Return [x, y] of the center of cell containing provided text 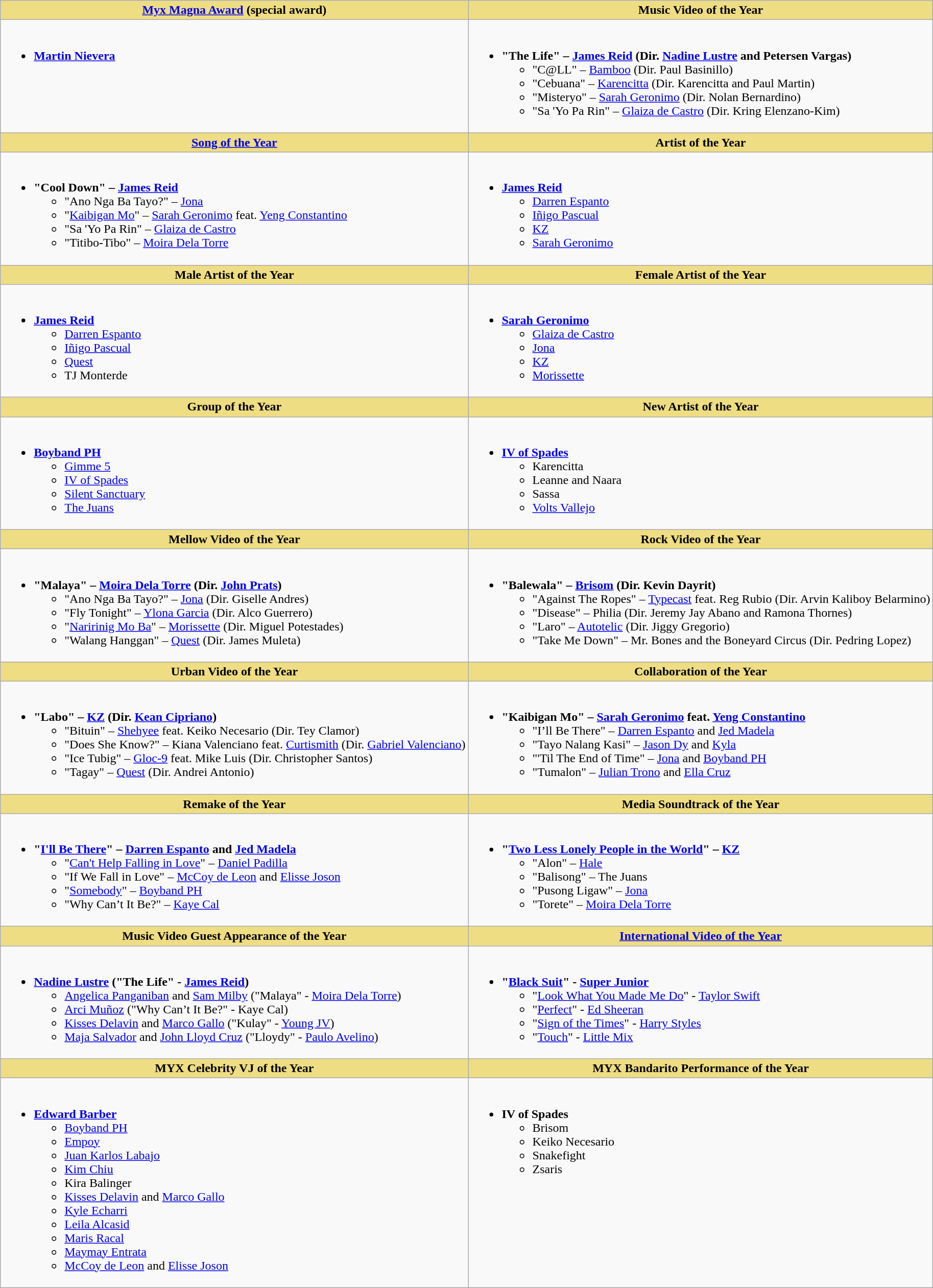
Collaboration of the Year [701, 671]
Male Artist of the Year [234, 275]
Remake of the Year [234, 804]
Song of the Year [234, 142]
Group of the Year [234, 407]
Sarah GeronimoGlaiza de CastroJonaKZMorissette [701, 341]
Myx Magna Award (special award) [234, 10]
New Artist of the Year [701, 407]
Female Artist of the Year [701, 275]
Martin Nievera [234, 77]
IV of SpadesKarencittaLeanne and NaaraSassaVolts Vallejo [701, 473]
James ReidDarren EspantoIñigo PascualKZSarah Geronimo [701, 208]
Urban Video of the Year [234, 671]
MYX Celebrity VJ of the Year [234, 1068]
International Video of the Year [701, 936]
Music Video of the Year [701, 10]
Mellow Video of the Year [234, 539]
Rock Video of the Year [701, 539]
"Black Suit" - Super Junior"Look What You Made Me Do" - Taylor Swift"Perfect" - Ed Sheeran"Sign of the Times" - Harry Styles"Touch" - Little Mix [701, 1003]
Music Video Guest Appearance of the Year [234, 936]
Media Soundtrack of the Year [701, 804]
MYX Bandarito Performance of the Year [701, 1068]
Boyband PHGimme 5IV of SpadesSilent SanctuaryThe Juans [234, 473]
Artist of the Year [701, 142]
James ReidDarren EspantoIñigo PascualQuestTJ Monterde [234, 341]
IV of SpadesBrisomKeiko NecesarioSnakefightZsaris [701, 1183]
"Two Less Lonely People in the World" – KZ "Alon" – Hale "Balisong" – The Juans "Pusong Ligaw" – Jona "Torete" – Moira Dela Torre [701, 870]
